For the text-containing cell, return its midpoint in (X, Y) coordinate format. 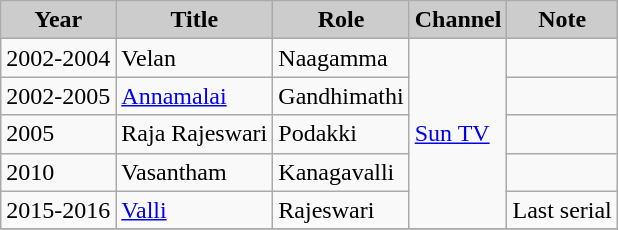
2010 (58, 172)
Velan (194, 58)
2002-2004 (58, 58)
Vasantham (194, 172)
Valli (194, 210)
Sun TV (458, 134)
Raja Rajeswari (194, 134)
Podakki (341, 134)
Title (194, 20)
Naagamma (341, 58)
Rajeswari (341, 210)
Gandhimathi (341, 96)
Role (341, 20)
Note (562, 20)
2015-2016 (58, 210)
Last serial (562, 210)
Annamalai (194, 96)
Year (58, 20)
2005 (58, 134)
Kanagavalli (341, 172)
2002-2005 (58, 96)
Channel (458, 20)
